Pinpoint the cell where the given text exists, returning its (x, y) midpoint coordinate. 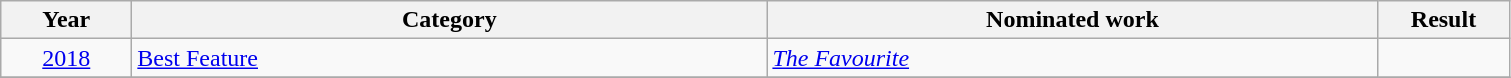
The Favourite (1072, 58)
2018 (66, 58)
Year (66, 20)
Result (1444, 20)
Nominated work (1072, 20)
Best Feature (450, 58)
Category (450, 20)
